Output the [X, Y] coordinate of the center of the cell containing the given text.  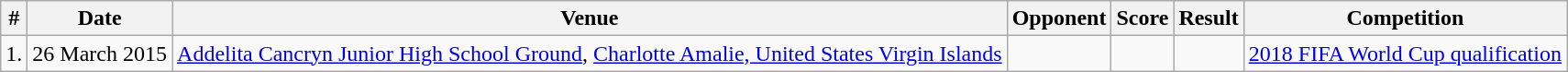
Addelita Cancryn Junior High School Ground, Charlotte Amalie, United States Virgin Islands [591, 54]
# [15, 18]
1. [15, 54]
Competition [1405, 18]
Result [1209, 18]
Date [100, 18]
Venue [591, 18]
2018 FIFA World Cup qualification [1405, 54]
Score [1143, 18]
26 March 2015 [100, 54]
Opponent [1059, 18]
